Search for the cell housing the specified text and yield its (x, y) center coordinate. 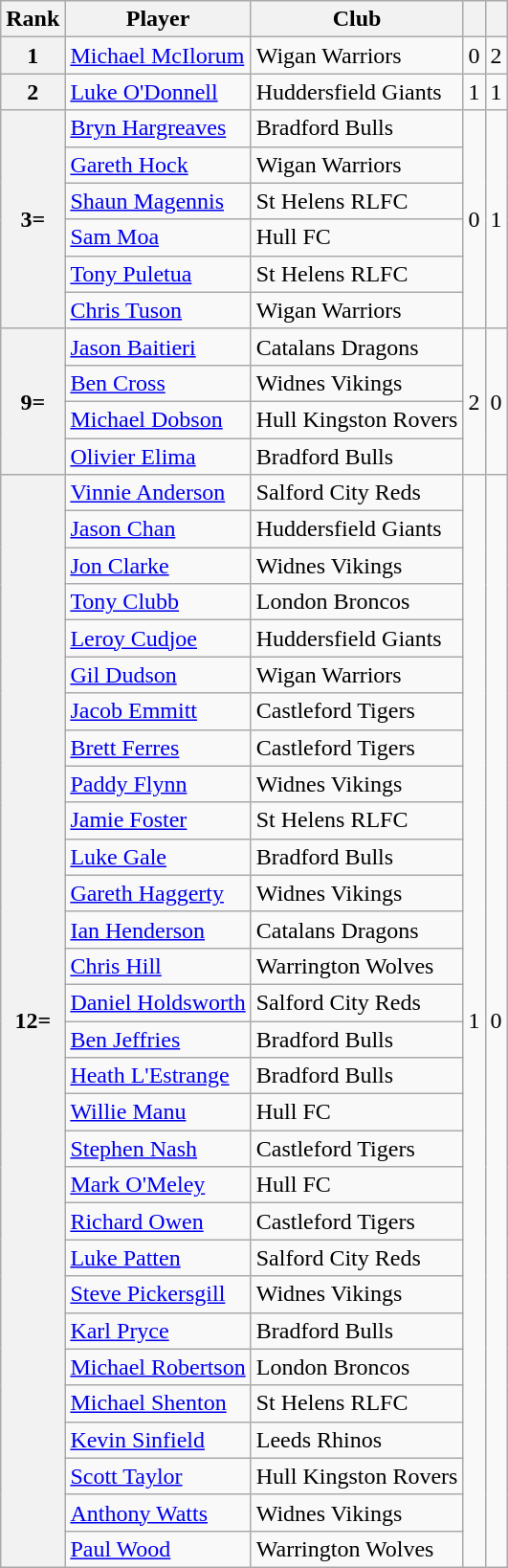
Luke Gale (158, 857)
9= (33, 401)
Michael Shenton (158, 1403)
Jason Baitieri (158, 347)
Luke Patten (158, 1258)
Bryn Hargreaves (158, 128)
Steve Pickersgill (158, 1294)
Sam Moa (158, 237)
Gareth Haggerty (158, 893)
Ben Jeffries (158, 1039)
Paddy Flynn (158, 784)
Jacob Emmitt (158, 711)
Stephen Nash (158, 1149)
Chris Tuson (158, 310)
Jamie Foster (158, 820)
3= (33, 219)
Willie Manu (158, 1112)
Club (357, 19)
Ben Cross (158, 383)
Tony Clubb (158, 602)
Michael Dobson (158, 419)
Michael Robertson (158, 1367)
Anthony Watts (158, 1512)
Gil Dudson (158, 675)
Olivier Elima (158, 457)
Rank (33, 19)
Michael McIlorum (158, 56)
Leeds Rhinos (357, 1440)
Scott Taylor (158, 1476)
Luke O'Donnell (158, 92)
Daniel Holdsworth (158, 1002)
Kevin Sinfield (158, 1440)
12= (33, 1021)
Tony Puletua (158, 274)
Brett Ferres (158, 748)
Player (158, 19)
Ian Henderson (158, 930)
Jon Clarke (158, 566)
Mark O'Meley (158, 1185)
Chris Hill (158, 966)
Vinnie Anderson (158, 493)
Richard Owen (158, 1221)
Gareth Hock (158, 165)
Leroy Cudjoe (158, 638)
Jason Chan (158, 529)
Paul Wood (158, 1549)
Karl Pryce (158, 1331)
Shaun Magennis (158, 201)
Heath L'Estrange (158, 1076)
